Return the [x, y] coordinate for the center point of the cell that contains the specified text.  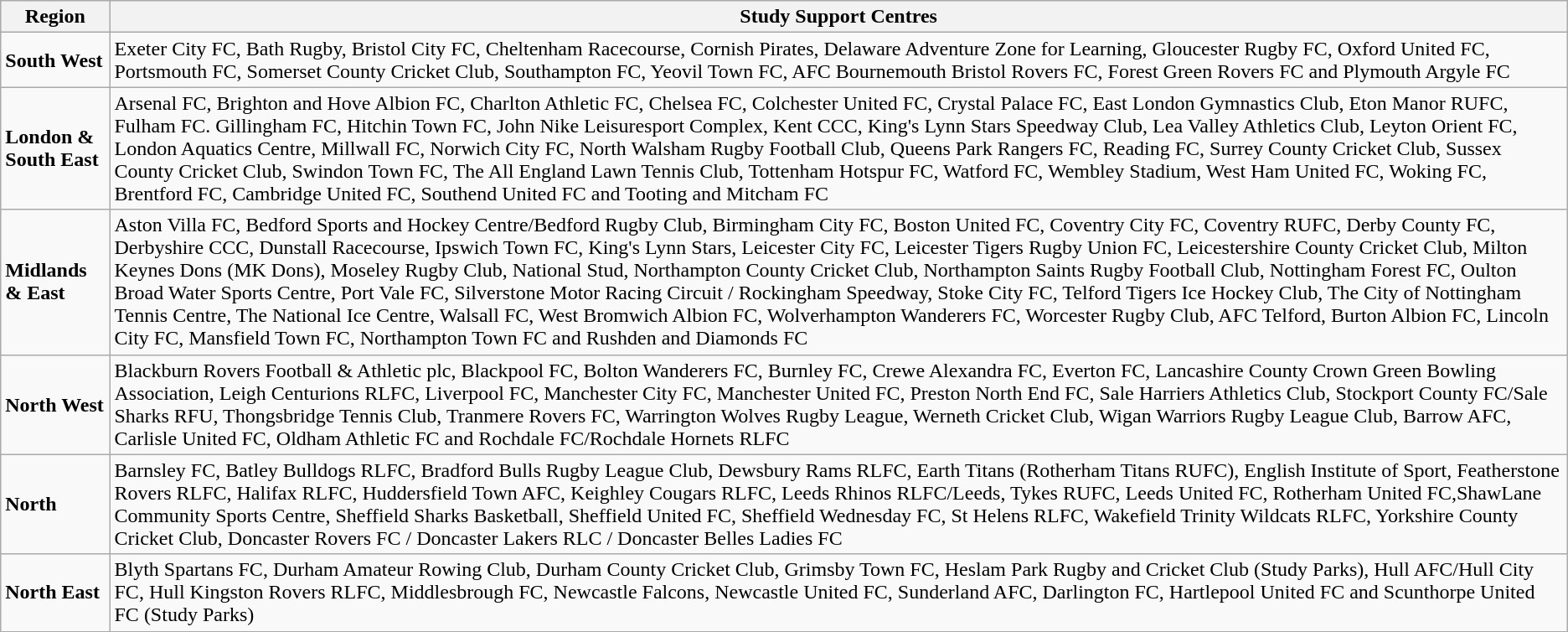
South West [55, 60]
North [55, 505]
Study Support Centres [838, 17]
Region [55, 17]
Midlands & East [55, 282]
London & South East [55, 148]
North East [55, 593]
North West [55, 404]
